Find where the given text appears and provide that cell's center as (X, Y) coordinate. 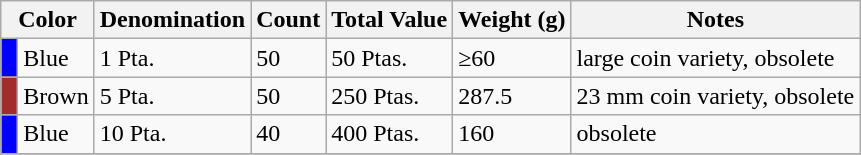
250 Ptas. (390, 96)
1 Pta. (172, 58)
Brown (56, 96)
287.5 (512, 96)
10 Pta. (172, 134)
23 mm coin variety, obsolete (716, 96)
40 (288, 134)
≥60 (512, 58)
160 (512, 134)
50 Ptas. (390, 58)
Total Value (390, 20)
5 Pta. (172, 96)
Notes (716, 20)
Color (48, 20)
Weight (g) (512, 20)
Denomination (172, 20)
400 Ptas. (390, 134)
Count (288, 20)
obsolete (716, 134)
large coin variety, obsolete (716, 58)
